Extract the (x, y) coordinate from the center of the cell holding the provided text.  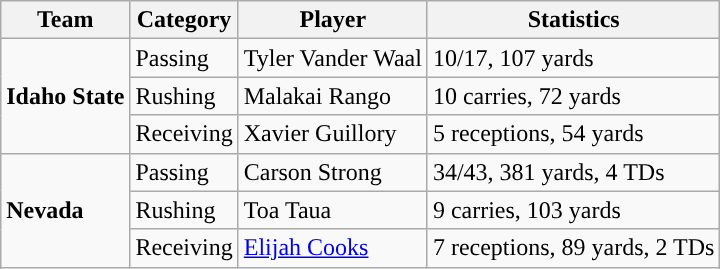
Statistics (574, 20)
7 receptions, 89 yards, 2 TDs (574, 248)
Player (332, 20)
Team (66, 20)
10/17, 107 yards (574, 58)
Malakai Rango (332, 96)
Elijah Cooks (332, 248)
5 receptions, 54 yards (574, 134)
Category (184, 20)
Carson Strong (332, 172)
Toa Taua (332, 210)
Idaho State (66, 96)
Tyler Vander Waal (332, 58)
34/43, 381 yards, 4 TDs (574, 172)
10 carries, 72 yards (574, 96)
Xavier Guillory (332, 134)
Nevada (66, 210)
9 carries, 103 yards (574, 210)
